For the text-containing cell, return its midpoint in [X, Y] coordinate format. 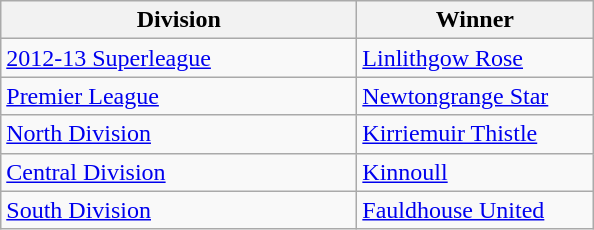
Newtongrange Star [475, 96]
Fauldhouse United [475, 210]
South Division [179, 210]
Kirriemuir Thistle [475, 134]
Premier League [179, 96]
Kinnoull [475, 172]
Central Division [179, 172]
2012-13 Superleague [179, 58]
Division [179, 20]
Linlithgow Rose [475, 58]
Winner [475, 20]
North Division [179, 134]
